Return the (x, y) coordinate for the center point of the cell that contains the specified text.  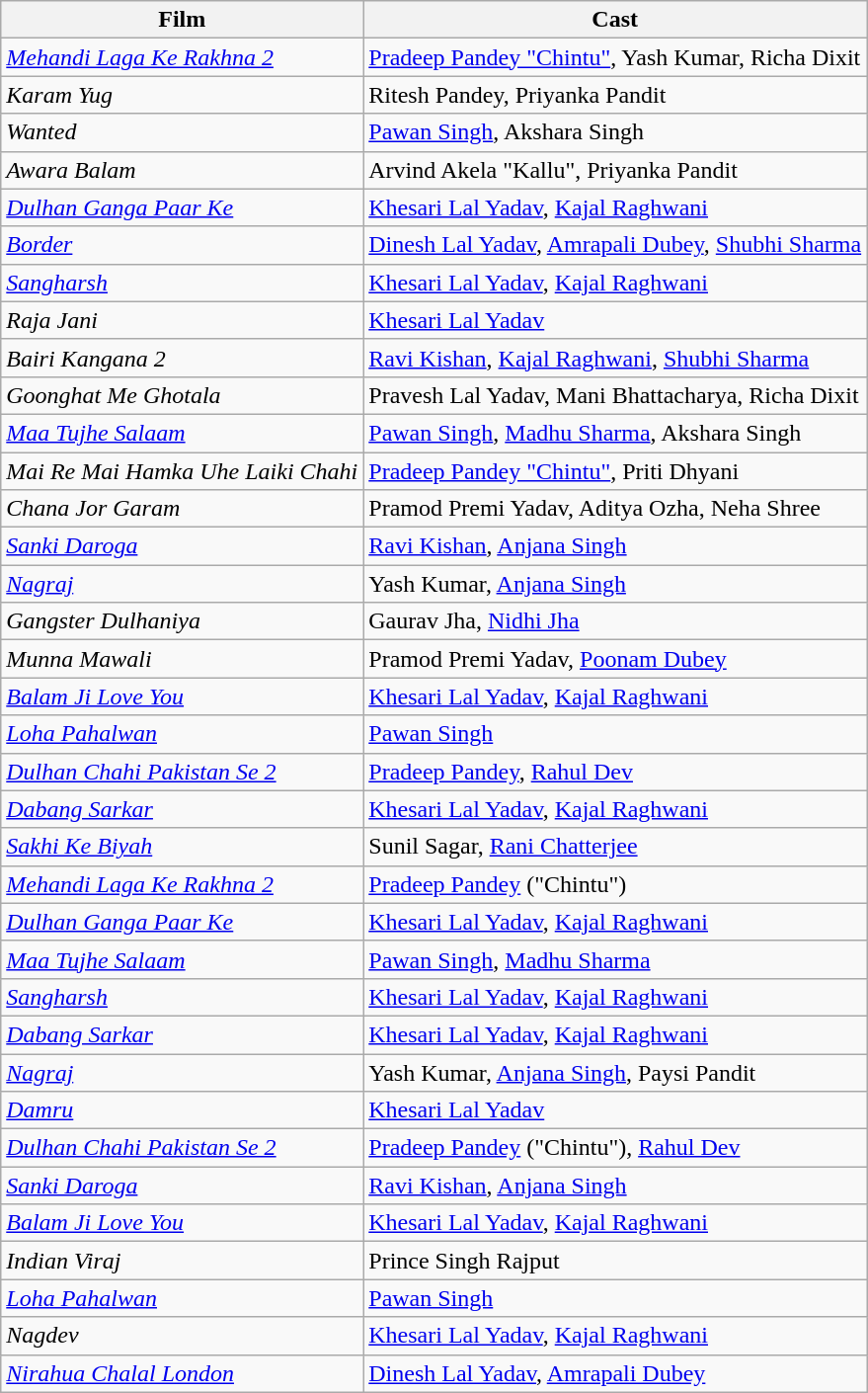
Pradeep Pandey ("Chintu"), Rahul Dev (615, 1148)
Pawan Singh, Akshara Singh (615, 132)
Ritesh Pandey, Priyanka Pandit (615, 95)
Dinesh Lal Yadav, Amrapali Dubey (615, 1373)
Pradeep Pandey ("Chintu") (615, 884)
Chana Jor Garam (182, 509)
Gaurav Jha, Nidhi Jha (615, 621)
Pawan Singh, Madhu Sharma (615, 959)
Indian Viraj (182, 1261)
Nirahua Chalal London (182, 1373)
Dinesh Lal Yadav, Amrapali Dubey, Shubhi Sharma (615, 245)
Damru (182, 1110)
Pravesh Lal Yadav, Mani Bhattacharya, Richa Dixit (615, 395)
Pawan Singh, Madhu Sharma, Akshara Singh (615, 433)
Pramod Premi Yadav, Aditya Ozha, Neha Shree (615, 509)
Goonghat Me Ghotala (182, 395)
Border (182, 245)
Raja Jani (182, 320)
Ravi Kishan, Kajal Raghwani, Shubhi Sharma (615, 358)
Sakhi Ke Biyah (182, 847)
Karam Yug (182, 95)
Yash Kumar, Anjana Singh (615, 584)
Prince Singh Rajput (615, 1261)
Mai Re Mai Hamka Uhe Laiki Chahi (182, 471)
Pramod Premi Yadav, Poonam Dubey (615, 659)
Cast (615, 20)
Film (182, 20)
Pradeep Pandey "Chintu", Priti Dhyani (615, 471)
Pradeep Pandey "Chintu", Yash Kumar, Richa Dixit (615, 57)
Yash Kumar, Anjana Singh, Paysi Pandit (615, 1072)
Nagdev (182, 1336)
Awara Balam (182, 170)
Arvind Akela "Kallu", Priyanka Pandit (615, 170)
Sunil Sagar, Rani Chatterjee (615, 847)
Munna Mawali (182, 659)
Wanted (182, 132)
Gangster Dulhaniya (182, 621)
Bairi Kangana 2 (182, 358)
Pradeep Pandey, Rahul Dev (615, 772)
